Determine the (x, y) coordinate at the center of the cell enclosing the given text.  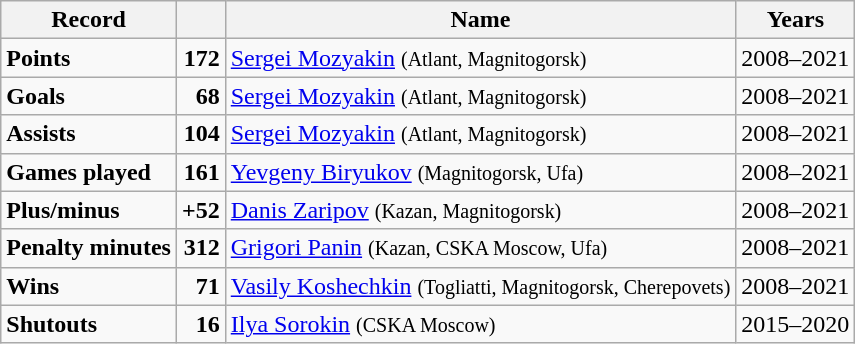
312 (200, 248)
Points (89, 58)
Grigori Panin (Kazan, CSKA Moscow, Ufa) (480, 248)
16 (200, 324)
Assists (89, 134)
Penalty minutes (89, 248)
Record (89, 20)
Yevgeny Biryukov (Magnitogorsk, Ufa) (480, 172)
Plus/minus (89, 210)
+52 (200, 210)
2015–2020 (796, 324)
Goals (89, 96)
Vasily Koshechkin (Togliatti, Magnitogorsk, Cherepovets) (480, 286)
104 (200, 134)
Name (480, 20)
172 (200, 58)
Ilya Sorokin (CSKA Moscow) (480, 324)
161 (200, 172)
Wins (89, 286)
68 (200, 96)
Danis Zaripov (Kazan, Magnitogorsk) (480, 210)
Shutouts (89, 324)
Years (796, 20)
71 (200, 286)
Games played (89, 172)
